Provide the (X, Y) coordinate of the cell's center where the given text is located.  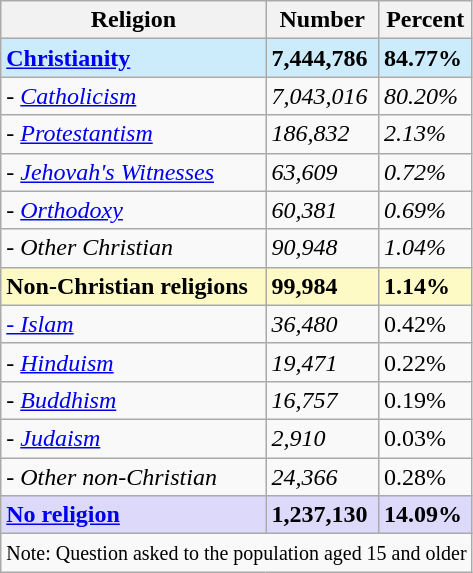
2.13% (425, 134)
0.03% (425, 438)
36,480 (322, 324)
Religion (134, 20)
2,910 (322, 438)
0.22% (425, 362)
7,444,786 (322, 58)
186,832 (322, 134)
60,381 (322, 210)
- Orthodoxy (134, 210)
16,757 (322, 400)
Number (322, 20)
Percent (425, 20)
Christianity (134, 58)
0.72% (425, 172)
84.77% (425, 58)
- Other Christian (134, 248)
0.42% (425, 324)
0.69% (425, 210)
24,366 (322, 477)
- Islam (134, 324)
Non-Christian religions (134, 286)
- Buddhism (134, 400)
- Jehovah's Witnesses (134, 172)
1.14% (425, 286)
- Hinduism (134, 362)
80.20% (425, 96)
7,043,016 (322, 96)
Note: Question asked to the population aged 15 and older (236, 553)
- Catholicism (134, 96)
19,471 (322, 362)
0.19% (425, 400)
- Other non-Christian (134, 477)
1,237,130 (322, 515)
99,984 (322, 286)
- Judaism (134, 438)
90,948 (322, 248)
14.09% (425, 515)
No religion (134, 515)
1.04% (425, 248)
63,609 (322, 172)
0.28% (425, 477)
- Protestantism (134, 134)
